Search for the cell housing the specified text and yield its [x, y] center coordinate. 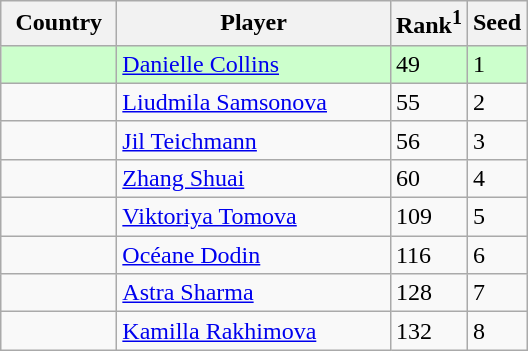
Jil Teichmann [254, 140]
6 [496, 255]
Astra Sharma [254, 293]
Rank1 [428, 24]
Player [254, 24]
Liudmila Samsonova [254, 102]
Zhang Shuai [254, 178]
Seed [496, 24]
49 [428, 64]
Viktoriya Tomova [254, 217]
Country [59, 24]
8 [496, 331]
Océane Dodin [254, 255]
132 [428, 331]
7 [496, 293]
56 [428, 140]
2 [496, 102]
4 [496, 178]
1 [496, 64]
5 [496, 217]
3 [496, 140]
116 [428, 255]
Kamilla Rakhimova [254, 331]
55 [428, 102]
128 [428, 293]
Danielle Collins [254, 64]
109 [428, 217]
60 [428, 178]
